Pinpoint the cell where the given text exists, returning its [x, y] midpoint coordinate. 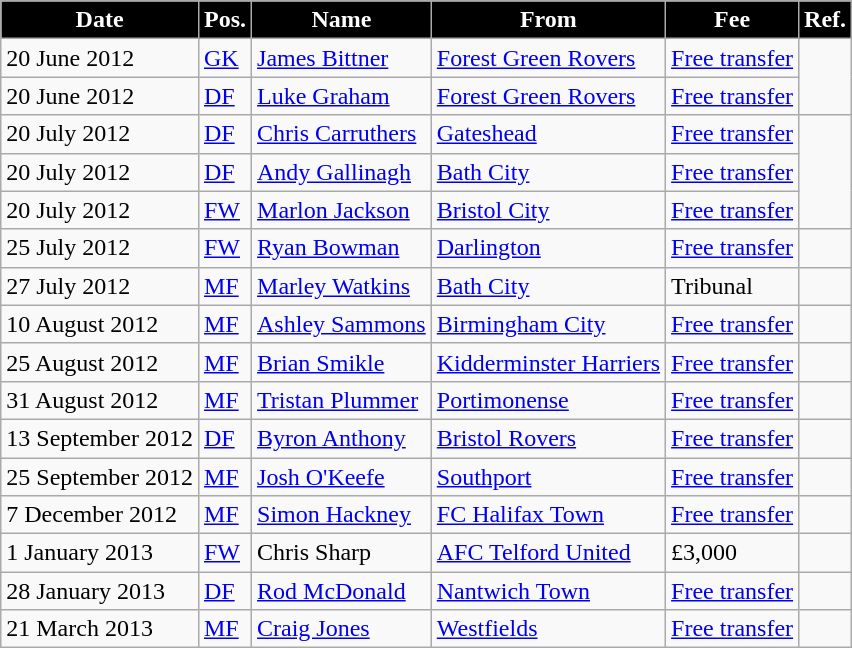
Marley Watkins [342, 286]
13 September 2012 [100, 438]
10 August 2012 [100, 324]
Josh O'Keefe [342, 477]
Simon Hackney [342, 515]
Ryan Bowman [342, 248]
Bristol Rovers [548, 438]
Andy Gallinagh [342, 172]
Ashley Sammons [342, 324]
GK [224, 58]
AFC Telford United [548, 553]
Name [342, 20]
Craig Jones [342, 629]
Marlon Jackson [342, 210]
FC Halifax Town [548, 515]
From [548, 20]
Tribunal [732, 286]
Chris Carruthers [342, 134]
Luke Graham [342, 96]
Date [100, 20]
Darlington [548, 248]
Byron Anthony [342, 438]
Portimonense [548, 400]
£3,000 [732, 553]
James Bittner [342, 58]
Brian Smikle [342, 362]
Fee [732, 20]
21 March 2013 [100, 629]
Chris Sharp [342, 553]
Rod McDonald [342, 591]
31 August 2012 [100, 400]
Ref. [826, 20]
Bristol City [548, 210]
27 July 2012 [100, 286]
Tristan Plummer [342, 400]
Kidderminster Harriers [548, 362]
Gateshead [548, 134]
1 January 2013 [100, 553]
25 August 2012 [100, 362]
25 July 2012 [100, 248]
25 September 2012 [100, 477]
Pos. [224, 20]
28 January 2013 [100, 591]
Southport [548, 477]
Birmingham City [548, 324]
7 December 2012 [100, 515]
Westfields [548, 629]
Nantwich Town [548, 591]
